Determine the [X, Y] coordinate at the center of the cell enclosing the given text.  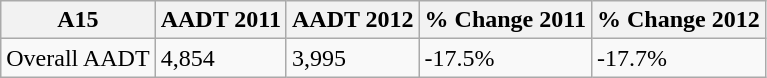
AADT 2012 [352, 20]
4,854 [220, 58]
AADT 2011 [220, 20]
3,995 [352, 58]
% Change 2011 [505, 20]
A15 [78, 20]
% Change 2012 [678, 20]
Overall AADT [78, 58]
-17.5% [505, 58]
-17.7% [678, 58]
